Determine the [X, Y] coordinate at the center of the cell enclosing the given text.  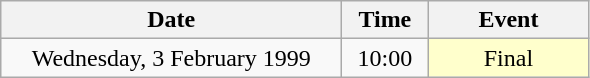
Time [385, 20]
Event [508, 20]
10:00 [385, 58]
Wednesday, 3 February 1999 [172, 58]
Final [508, 58]
Date [172, 20]
